Output the [x, y] coordinate of the center of the cell containing the given text.  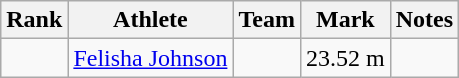
Team [267, 20]
Mark [345, 20]
Athlete [150, 20]
Notes [424, 20]
Felisha Johnson [150, 58]
Rank [34, 20]
23.52 m [345, 58]
